Search for the cell housing the specified text and yield its (x, y) center coordinate. 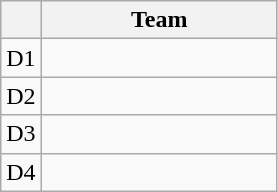
D1 (21, 58)
D2 (21, 96)
D3 (21, 134)
D4 (21, 172)
Team (159, 20)
